Detect which cell encompasses the target text, then output its [x, y] center coordinate. 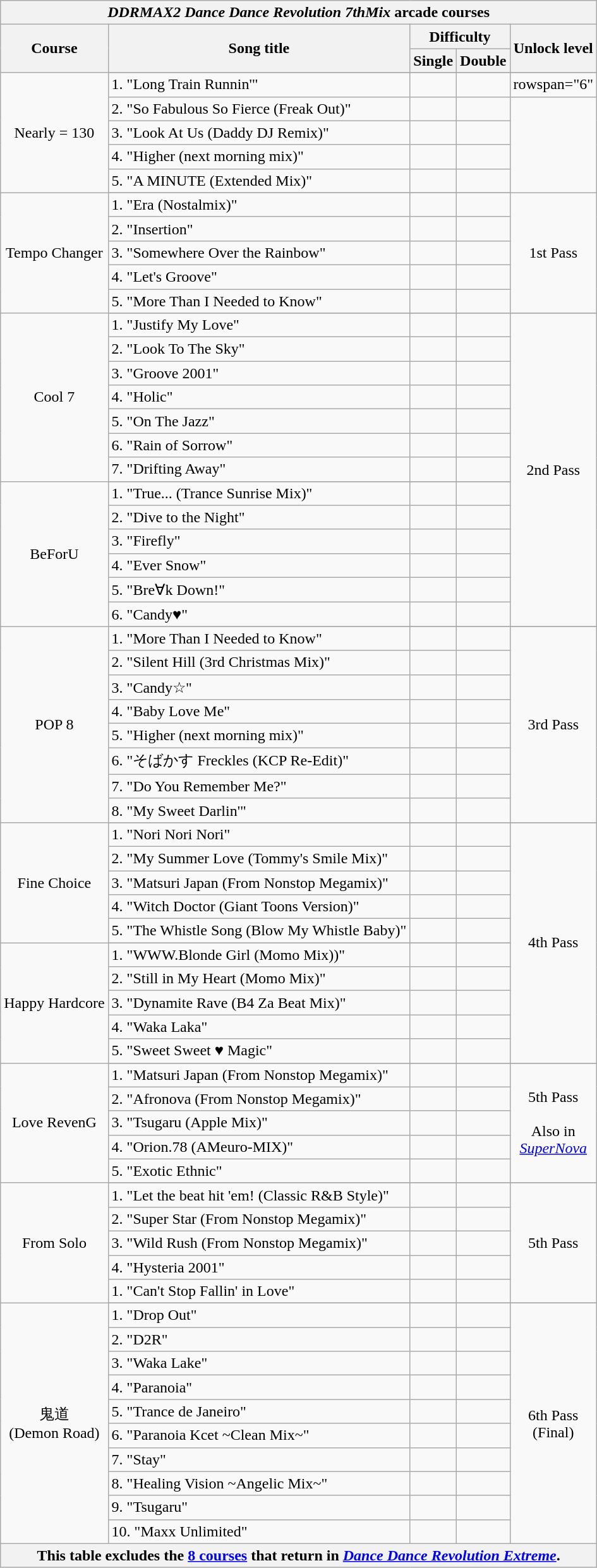
5. "Trance de Janeiro" [259, 1411]
1. "More Than I Needed to Know" [259, 638]
2. "Still in My Heart (Momo Mix)" [259, 979]
3. "Groove 2001" [259, 373]
7. "Stay" [259, 1459]
3. "Tsugaru (Apple Mix)" [259, 1123]
1. "Justify My Love" [259, 325]
1. "Nori Nori Nori" [259, 834]
Fine Choice [54, 882]
2. "Dive to the Night" [259, 517]
4. "Let's Groove" [259, 277]
2. "Afronova (From Nonstop Megamix)" [259, 1099]
6. "Paranoia Kcet ~Clean Mix~" [259, 1435]
1. "Era (Nostalmix)" [259, 205]
8. "Healing Vision ~Angelic Mix~" [259, 1483]
6. "そばかす Freckles (KCP Re-Edit)" [259, 762]
3. "Dynamite Rave (B4 Za Beat Mix)" [259, 1003]
Tempo Changer [54, 253]
This table excludes the 8 courses that return in Dance Dance Revolution Extreme. [299, 1555]
4th Pass [553, 942]
2. "Super Star (From Nonstop Megamix)" [259, 1219]
5th Pass [553, 1243]
Single [433, 61]
3. "Wild Rush (From Nonstop Megamix)" [259, 1243]
6. "Candy♥" [259, 614]
3. "Waka Lake" [259, 1363]
rowspan="6" [553, 85]
5. "Sweet Sweet ♥ Magic" [259, 1051]
3. "Matsuri Japan (From Nonstop Megamix)" [259, 882]
1. "Let the beat hit 'em! (Classic R&B Style)" [259, 1195]
2. "My Summer Love (Tommy's Smile Mix)" [259, 858]
4. "Witch Doctor (Giant Toons Version)" [259, 907]
3. "Firefly" [259, 541]
2. "Look To The Sky" [259, 349]
5. "Exotic Ethnic" [259, 1171]
7. "Drifting Away" [259, 469]
4. "Holic" [259, 397]
4. "Baby Love Me" [259, 712]
Song title [259, 49]
Love RevenG [54, 1123]
Course [54, 49]
5. "The Whistle Song (Blow My Whistle Baby)" [259, 931]
1. "Long Train Runnin'" [259, 85]
4. "Higher (next morning mix)" [259, 157]
1. "WWW.Blonde Girl (Momo Mix))" [259, 955]
5. "Bre∀k Down!" [259, 590]
Unlock level [553, 49]
DDRMAX2 Dance Dance Revolution 7thMix arcade courses [299, 13]
1st Pass [553, 253]
3. "Somewhere Over the Rainbow" [259, 253]
9. "Tsugaru" [259, 1507]
2nd Pass [553, 470]
5th PassAlso inSuperNova [553, 1123]
2. "D2R" [259, 1339]
1. "Matsuri Japan (From Nonstop Megamix)" [259, 1075]
4. "Waka Laka" [259, 1027]
Nearly = 130 [54, 133]
Double [483, 61]
6. "Rain of Sorrow" [259, 445]
鬼道(Demon Road) [54, 1423]
Happy Hardcore [54, 1003]
POP 8 [54, 724]
4. "Hysteria 2001" [259, 1267]
2. "So Fabulous So Fierce (Freak Out)" [259, 109]
4. "Paranoia" [259, 1387]
7. "Do You Remember Me?" [259, 786]
3. "Look At Us (Daddy DJ Remix)" [259, 133]
1. "True... (Trance Sunrise Mix)" [259, 493]
4. "Orion.78 (AMeuro-MIX)" [259, 1147]
5. "Higher (next morning mix)" [259, 736]
6th Pass(Final) [553, 1423]
2. "Insertion" [259, 229]
8. "My Sweet Darlin'" [259, 810]
Cool 7 [54, 397]
From Solo [54, 1243]
3. "Candy☆" [259, 687]
2. "Silent Hill (3rd Christmas Mix)" [259, 662]
BeForU [54, 554]
4. "Ever Snow" [259, 565]
1. "Can't Stop Fallin' in Love" [259, 1291]
10. "Maxx Unlimited" [259, 1531]
3rd Pass [553, 724]
Difficulty [460, 37]
1. "Drop Out" [259, 1315]
5. "A MINUTE (Extended Mix)" [259, 181]
5. "More Than I Needed to Know" [259, 301]
5. "On The Jazz" [259, 421]
